Extract the (x, y) coordinate from the center of the cell holding the provided text.  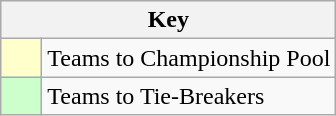
Key (168, 20)
Teams to Championship Pool (189, 58)
Teams to Tie-Breakers (189, 96)
